Return the (x, y) coordinate for the center point of the cell that contains the specified text.  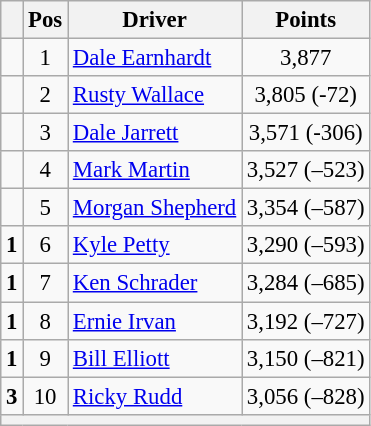
Pos (46, 20)
7 (46, 283)
9 (46, 358)
10 (46, 396)
6 (46, 245)
Ernie Irvan (155, 321)
Bill Elliott (155, 358)
3,805 (-72) (306, 95)
3,571 (-306) (306, 133)
Rusty Wallace (155, 95)
Kyle Petty (155, 245)
Dale Jarrett (155, 133)
4 (46, 170)
Morgan Shepherd (155, 208)
3,150 (–821) (306, 358)
Ricky Rudd (155, 396)
3,354 (–587) (306, 208)
3,056 (–828) (306, 396)
3,192 (–727) (306, 321)
Mark Martin (155, 170)
3,527 (–523) (306, 170)
Ken Schrader (155, 283)
2 (46, 95)
3,284 (–685) (306, 283)
3,877 (306, 58)
3,290 (–593) (306, 245)
5 (46, 208)
Dale Earnhardt (155, 58)
Points (306, 20)
Driver (155, 20)
8 (46, 321)
